Detect which cell encompasses the target text, then output its [X, Y] center coordinate. 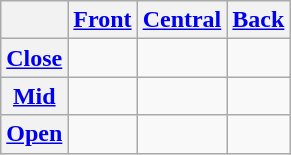
Open [34, 134]
Mid [34, 96]
Central [182, 20]
Close [34, 58]
Back [258, 20]
Front [102, 20]
